Return [X, Y] of the center of cell containing provided text 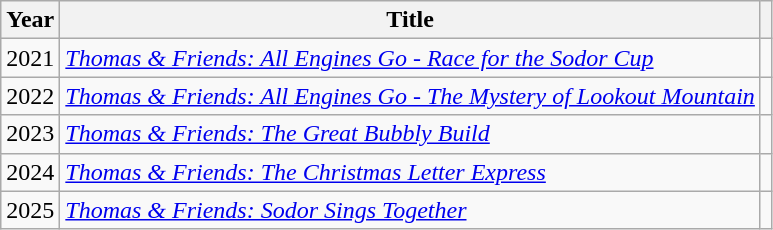
Title [410, 20]
Thomas & Friends: The Great Bubbly Build [410, 134]
Thomas & Friends: All Engines Go - The Mystery of Lookout Mountain [410, 96]
Thomas & Friends: The Christmas Letter Express [410, 172]
2024 [30, 172]
2025 [30, 210]
Year [30, 20]
Thomas & Friends: All Engines Go - Race for the Sodor Cup [410, 58]
2022 [30, 96]
2021 [30, 58]
Thomas & Friends: Sodor Sings Together [410, 210]
2023 [30, 134]
